Provide the [x, y] coordinate of the cell's center where the given text is located.  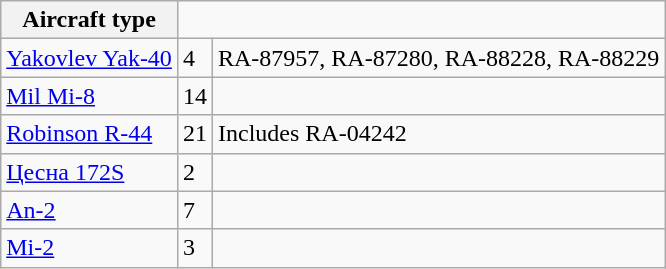
Yakovlev Yak-40 [90, 58]
An-2 [90, 210]
4 [194, 58]
Цесна 172S [90, 172]
7 [194, 210]
Robinson R-44 [90, 134]
Mi-2 [90, 248]
21 [194, 134]
RA-87957, RA-87280, RA-88228, RA-88229 [438, 58]
3 [194, 248]
2 [194, 172]
14 [194, 96]
Includes RA-04242 [438, 134]
Mil Mi-8 [90, 96]
Aircraft type [90, 20]
